For the text-containing cell, return its midpoint in [X, Y] coordinate format. 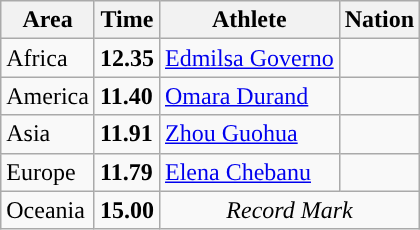
Zhou Guohua [249, 134]
Time [126, 20]
Oceania [48, 210]
America [48, 96]
11.79 [126, 172]
Area [48, 20]
11.91 [126, 134]
12.35 [126, 58]
11.40 [126, 96]
Athlete [249, 20]
Edmilsa Governo [249, 58]
Record Mark [289, 210]
Elena Chebanu [249, 172]
Africa [48, 58]
Asia [48, 134]
Omara Durand [249, 96]
Nation [379, 20]
15.00 [126, 210]
Europe [48, 172]
